Scan for the cell matching the given text and deliver its [x, y] coordinate at center. 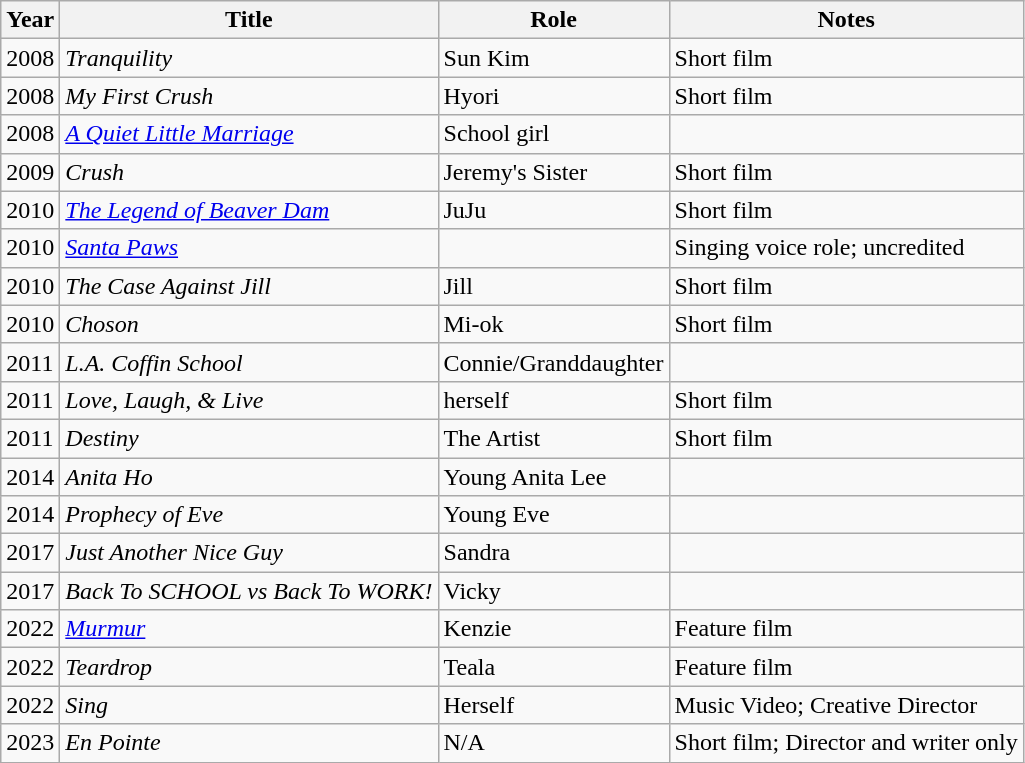
Mi-ok [554, 324]
Choson [249, 324]
N/A [554, 743]
Sun Kim [554, 58]
The Case Against Jill [249, 286]
Love, Laugh, & Live [249, 400]
Sandra [554, 553]
Hyori [554, 96]
Anita Ho [249, 477]
Santa Paws [249, 248]
Herself [554, 705]
Kenzie [554, 629]
Title [249, 20]
Murmur [249, 629]
Prophecy of Eve [249, 515]
Year [30, 20]
Just Another Nice Guy [249, 553]
The Artist [554, 438]
A Quiet Little Marriage [249, 134]
Short film; Director and writer only [846, 743]
En Pointe [249, 743]
Crush [249, 172]
Notes [846, 20]
Tranquility [249, 58]
Singing voice role; uncredited [846, 248]
Young Anita Lee [554, 477]
Music Video; Creative Director [846, 705]
Vicky [554, 591]
2023 [30, 743]
Teala [554, 667]
L.A. Coffin School [249, 362]
Connie/Granddaughter [554, 362]
JuJu [554, 210]
The Legend of Beaver Dam [249, 210]
2009 [30, 172]
Young Eve [554, 515]
School girl [554, 134]
Teardrop [249, 667]
Back To SCHOOL vs Back To WORK! [249, 591]
Jeremy's Sister [554, 172]
herself [554, 400]
Jill [554, 286]
Sing [249, 705]
My First Crush [249, 96]
Role [554, 20]
Destiny [249, 438]
